Determine the (x, y) coordinate at the center of the cell enclosing the given text.  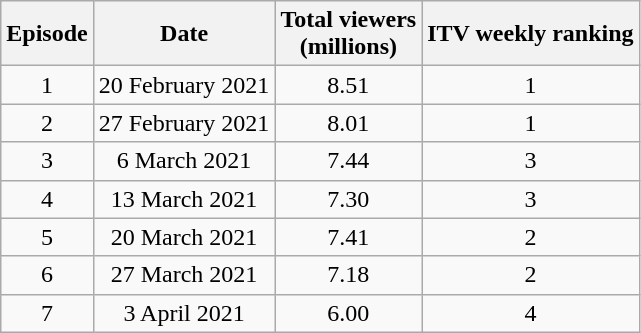
20 February 2021 (184, 85)
Episode (47, 34)
27 February 2021 (184, 123)
8.01 (348, 123)
7 (47, 313)
7.18 (348, 275)
13 March 2021 (184, 199)
ITV weekly ranking (530, 34)
Date (184, 34)
6 March 2021 (184, 161)
8.51 (348, 85)
5 (47, 237)
6.00 (348, 313)
3 April 2021 (184, 313)
6 (47, 275)
7.30 (348, 199)
Total viewers (millions) (348, 34)
20 March 2021 (184, 237)
7.41 (348, 237)
27 March 2021 (184, 275)
7.44 (348, 161)
